Search for the cell housing the specified text and yield its (X, Y) center coordinate. 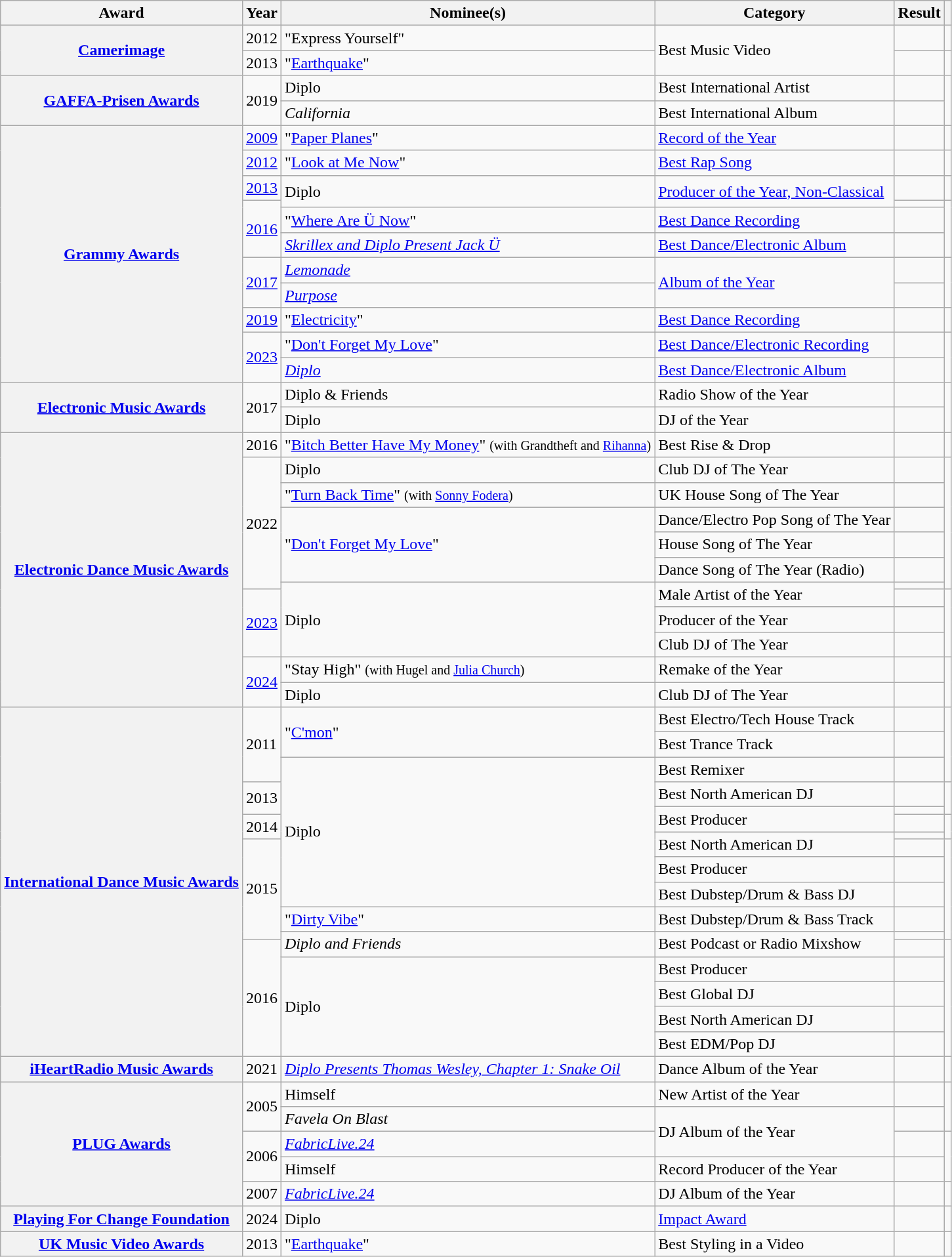
Diplo & Friends (467, 395)
Lemonade (467, 270)
Best Global DJ (774, 994)
Best Dubstep/Drum & Bass DJ (774, 894)
"C'mon" (467, 732)
Result (919, 13)
Favela On Blast (467, 1119)
New Artist of the Year (774, 1094)
Dance/Electro Pop Song of The Year (774, 520)
Best Music Video (774, 51)
"Dirty Vibe" (467, 919)
Record of the Year (774, 138)
International Dance Music Awards (122, 882)
House Song of The Year (774, 545)
Dance Album of the Year (774, 1069)
GAFFA-Prisen Awards (122, 100)
Male Artist of the Year (774, 594)
Album of the Year (774, 282)
Diplo and Friends (467, 944)
Electronic Dance Music Awards (122, 569)
"Turn Back Time" (with Sonny Fodera) (467, 495)
Best Trance Track (774, 745)
Diplo Presents Thomas Wesley, Chapter 1: Snake Oil (467, 1069)
Remake of the Year (774, 669)
2007 (261, 1194)
Playing For Change Foundation (122, 1219)
2006 (261, 1157)
2014 (261, 827)
Best EDM/Pop DJ (774, 1044)
Dance Song of The Year (Radio) (774, 569)
Impact Award (774, 1219)
Nominee(s) (467, 13)
2021 (261, 1069)
"Stay High" (with Hugel and Julia Church) (467, 669)
Best International Artist (774, 88)
"Bitch Better Have My Money" (with Grandtheft and Rihanna) (467, 445)
Category (774, 13)
"Electricity" (467, 320)
PLUG Awards (122, 1144)
Electronic Music Awards (122, 407)
California (467, 113)
"Express Yourself" (467, 38)
"Look at Me Now" (467, 163)
Best Podcast or Radio Mixshow (774, 944)
Best Electro/Tech House Track (774, 720)
Best Rise & Drop (774, 445)
Best Dubstep/Drum & Bass Track (774, 919)
Best Dance/Electronic Recording (774, 345)
UK House Song of The Year (774, 495)
2005 (261, 1106)
DJ of the Year (774, 420)
Purpose (467, 295)
"Where Are Ü Now" (467, 220)
UK Music Video Awards (122, 1244)
Producer of the Year (774, 619)
2022 (261, 524)
Best Remixer (774, 770)
Award (122, 13)
2011 (261, 745)
Producer of the Year, Non-Classical (774, 192)
Year (261, 13)
Record Producer of the Year (774, 1169)
Best International Album (774, 113)
Radio Show of the Year (774, 395)
2015 (261, 889)
Skrillex and Diplo Present Jack Ü (467, 245)
Best Styling in a Video (774, 1244)
Camerimage (122, 51)
iHeartRadio Music Awards (122, 1069)
2009 (261, 138)
Best Rap Song (774, 163)
Grammy Awards (122, 254)
"Paper Planes" (467, 138)
